Capture the cell that displays the provided text and extract its [X, Y] central coordinate. 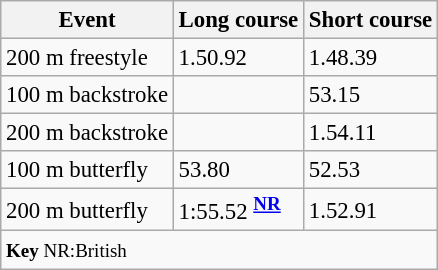
100 m backstroke [88, 95]
1.54.11 [371, 133]
53.80 [238, 170]
Long course [238, 20]
53.15 [371, 95]
Short course [371, 20]
1.48.39 [371, 58]
Event [88, 20]
200 m backstroke [88, 133]
1.52.91 [371, 210]
Key NR:British [220, 250]
200 m butterfly [88, 210]
100 m butterfly [88, 170]
1.50.92 [238, 58]
52.53 [371, 170]
200 m freestyle [88, 58]
1:55.52 NR [238, 210]
